Detect which cell encompasses the target text, then output its (X, Y) center coordinate. 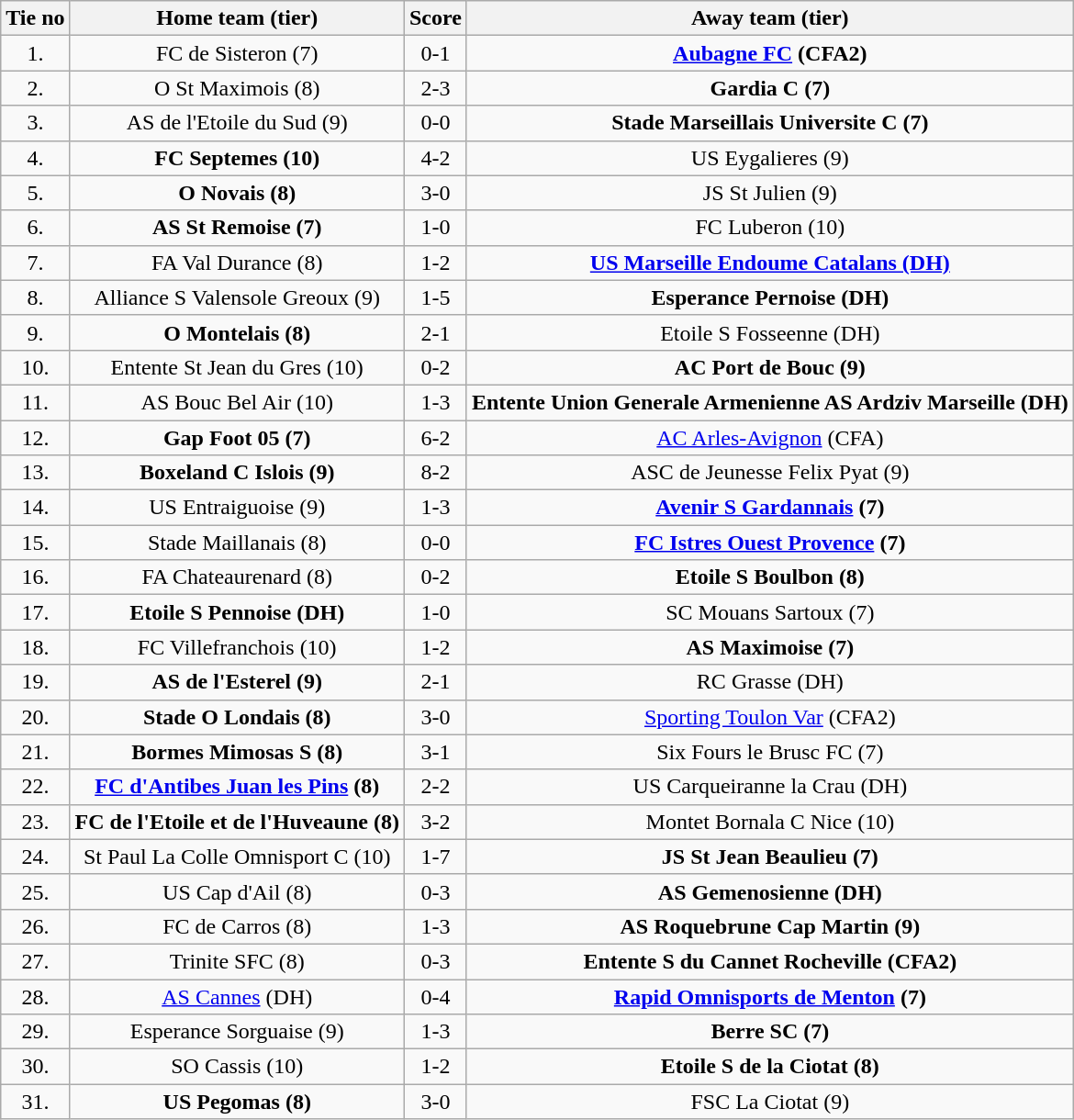
6. (35, 228)
US Eygalieres (9) (769, 158)
FC Luberon (10) (769, 228)
Esperance Sorguaise (9) (237, 1032)
18. (35, 647)
6-2 (435, 438)
FA Val Durance (8) (237, 263)
9. (35, 332)
Etoile S Boulbon (8) (769, 577)
FSC La Ciotat (9) (769, 1102)
24. (35, 857)
SC Mouans Sartoux (7) (769, 612)
FC Septemes (10) (237, 158)
25. (35, 891)
4. (35, 158)
12. (35, 438)
Gap Foot 05 (7) (237, 438)
AC Port de Bouc (9) (769, 367)
Entente Union Generale Armenienne AS Ardziv Marseille (DH) (769, 402)
26. (35, 926)
Away team (tier) (769, 18)
AS St Remoise (7) (237, 228)
Berre SC (7) (769, 1032)
2-2 (435, 787)
AS Bouc Bel Air (10) (237, 402)
O St Maximois (8) (237, 88)
AS de l'Etoile du Sud (9) (237, 123)
AC Arles-Avignon (CFA) (769, 438)
29. (35, 1032)
US Carqueiranne la Crau (DH) (769, 787)
FC Istres Ouest Provence (7) (769, 543)
Score (435, 18)
15. (35, 543)
Bormes Mimosas S (8) (237, 752)
FC de l'Etoile et de l'Huveaune (8) (237, 822)
Rapid Omnisports de Menton (7) (769, 996)
22. (35, 787)
Aubagne FC (CFA2) (769, 53)
14. (35, 508)
SO Cassis (10) (237, 1067)
23. (35, 822)
4-2 (435, 158)
Avenir S Gardannais (7) (769, 508)
FA Chateaurenard (8) (237, 577)
31. (35, 1102)
Entente St Jean du Gres (10) (237, 367)
AS Cannes (DH) (237, 996)
RC Grasse (DH) (769, 682)
13. (35, 473)
US Cap d'Ail (8) (237, 891)
Home team (tier) (237, 18)
Stade O Londais (8) (237, 717)
FC d'Antibes Juan les Pins (8) (237, 787)
17. (35, 612)
19. (35, 682)
21. (35, 752)
Montet Bornala C Nice (10) (769, 822)
30. (35, 1067)
AS de l'Esterel (9) (237, 682)
1-5 (435, 297)
2-3 (435, 88)
16. (35, 577)
10. (35, 367)
O Montelais (8) (237, 332)
ASC de Jeunesse Felix Pyat (9) (769, 473)
Boxeland C Islois (9) (237, 473)
3-1 (435, 752)
Etoile S Fosseenne (DH) (769, 332)
US Pegomas (8) (237, 1102)
FC de Sisteron (7) (237, 53)
AS Maximoise (7) (769, 647)
AS Gemenosienne (DH) (769, 891)
2. (35, 88)
AS Roquebrune Cap Martin (9) (769, 926)
3-2 (435, 822)
20. (35, 717)
Etoile S Pennoise (DH) (237, 612)
11. (35, 402)
Sporting Toulon Var (CFA2) (769, 717)
Tie no (35, 18)
Six Fours le Brusc FC (7) (769, 752)
1. (35, 53)
Etoile S de la Ciotat (8) (769, 1067)
7. (35, 263)
1-7 (435, 857)
Alliance S Valensole Greoux (9) (237, 297)
28. (35, 996)
US Marseille Endoume Catalans (DH) (769, 263)
FC Villefranchois (10) (237, 647)
Esperance Pernoise (DH) (769, 297)
27. (35, 961)
JS St Jean Beaulieu (7) (769, 857)
O Novais (8) (237, 193)
5. (35, 193)
3. (35, 123)
Entente S du Cannet Rocheville (CFA2) (769, 961)
Stade Maillanais (8) (237, 543)
0-4 (435, 996)
FC de Carros (8) (237, 926)
US Entraiguoise (9) (237, 508)
8-2 (435, 473)
Stade Marseillais Universite C (7) (769, 123)
Trinite SFC (8) (237, 961)
Gardia C (7) (769, 88)
8. (35, 297)
St Paul La Colle Omnisport C (10) (237, 857)
0-1 (435, 53)
JS St Julien (9) (769, 193)
